Detect which cell encompasses the target text, then output its (X, Y) center coordinate. 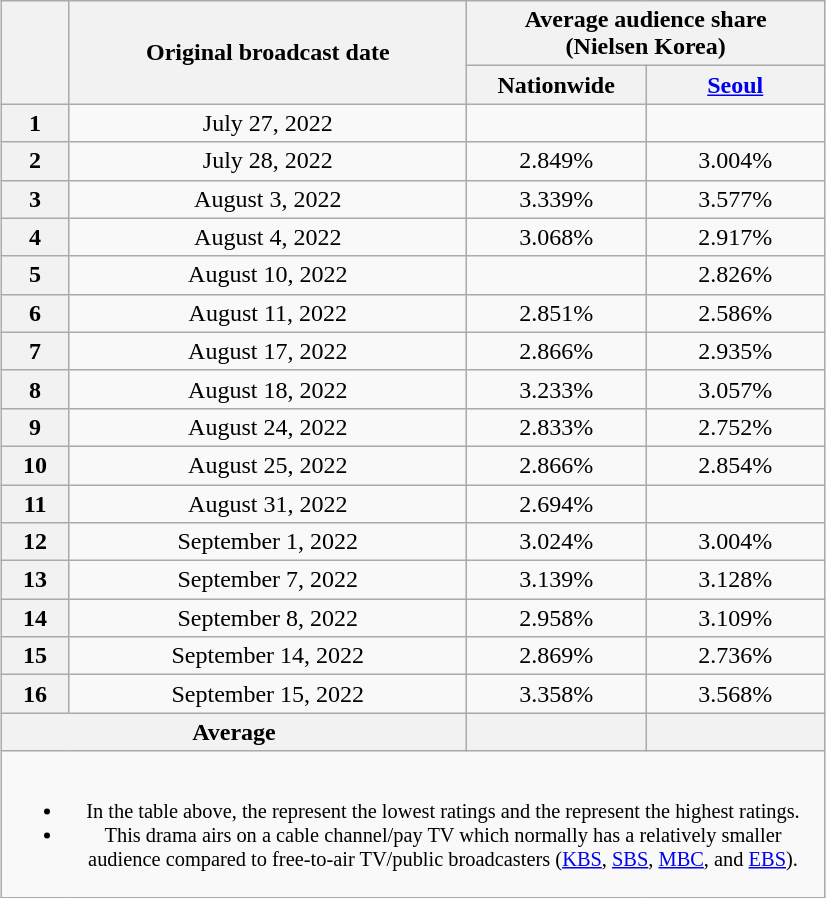
2.917% (736, 237)
4 (35, 237)
August 18, 2022 (268, 389)
3.128% (736, 580)
15 (35, 656)
Average audience share(Nielsen Korea) (646, 34)
3.577% (736, 199)
3.057% (736, 389)
July 27, 2022 (268, 123)
3.139% (556, 580)
August 17, 2022 (268, 351)
September 7, 2022 (268, 580)
Average (234, 732)
13 (35, 580)
3 (35, 199)
2.736% (736, 656)
2.851% (556, 313)
July 28, 2022 (268, 161)
August 25, 2022 (268, 465)
September 15, 2022 (268, 694)
Nationwide (556, 85)
7 (35, 351)
2 (35, 161)
11 (35, 503)
6 (35, 313)
August 4, 2022 (268, 237)
August 3, 2022 (268, 199)
14 (35, 618)
2.833% (556, 427)
3.068% (556, 237)
Seoul (736, 85)
9 (35, 427)
12 (35, 542)
5 (35, 275)
August 24, 2022 (268, 427)
2.586% (736, 313)
3.024% (556, 542)
2.752% (736, 427)
3.339% (556, 199)
2.935% (736, 351)
1 (35, 123)
10 (35, 465)
16 (35, 694)
2.826% (736, 275)
3.109% (736, 618)
September 14, 2022 (268, 656)
2.958% (556, 618)
August 10, 2022 (268, 275)
September 8, 2022 (268, 618)
2.869% (556, 656)
8 (35, 389)
2.854% (736, 465)
3.358% (556, 694)
Original broadcast date (268, 52)
August 31, 2022 (268, 503)
2.694% (556, 503)
3.568% (736, 694)
2.849% (556, 161)
3.233% (556, 389)
September 1, 2022 (268, 542)
August 11, 2022 (268, 313)
